Detect which cell encompasses the target text, then output its [x, y] center coordinate. 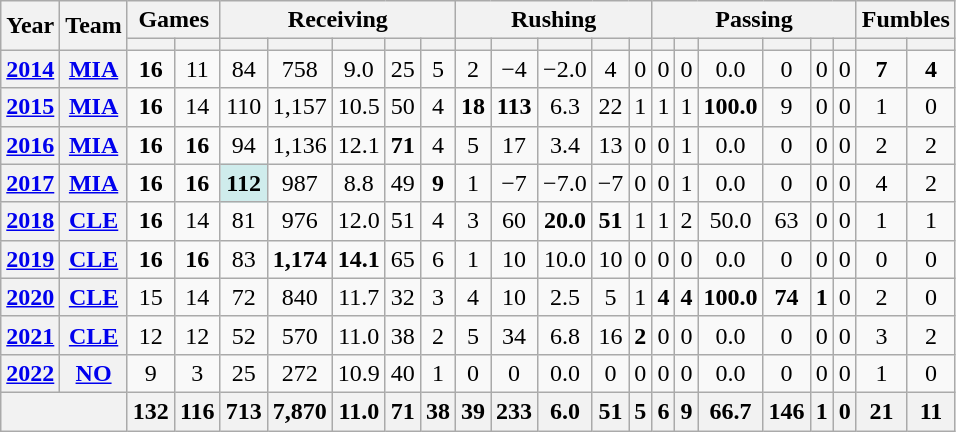
6.0 [566, 411]
2019 [30, 259]
3.4 [566, 145]
60 [514, 221]
22 [610, 107]
74 [786, 297]
2015 [30, 107]
2021 [30, 335]
272 [300, 373]
10.9 [358, 373]
50.0 [730, 221]
713 [244, 411]
−2.0 [566, 69]
7 [881, 69]
39 [472, 411]
132 [150, 411]
17 [514, 145]
7,870 [300, 411]
66.7 [730, 411]
758 [300, 69]
52 [244, 335]
13 [610, 145]
15 [150, 297]
112 [244, 183]
1,157 [300, 107]
49 [402, 183]
72 [244, 297]
−4 [514, 69]
14.1 [358, 259]
−7.0 [566, 183]
83 [244, 259]
10.5 [358, 107]
8.8 [358, 183]
NO [94, 373]
6.8 [566, 335]
Passing [754, 20]
116 [197, 411]
12.1 [358, 145]
2016 [30, 145]
94 [244, 145]
1,136 [300, 145]
Receiving [338, 20]
Rushing [553, 20]
11.7 [358, 297]
840 [300, 297]
2022 [30, 373]
Fumbles [906, 20]
34 [514, 335]
976 [300, 221]
570 [300, 335]
9.0 [358, 69]
146 [786, 411]
Year [30, 26]
20.0 [566, 221]
32 [402, 297]
1,174 [300, 259]
2.5 [566, 297]
63 [786, 221]
21 [881, 411]
40 [402, 373]
2017 [30, 183]
Games [174, 20]
18 [472, 107]
10.0 [566, 259]
50 [402, 107]
2020 [30, 297]
81 [244, 221]
233 [514, 411]
113 [514, 107]
84 [244, 69]
65 [402, 259]
2014 [30, 69]
110 [244, 107]
987 [300, 183]
12.0 [358, 221]
Team [94, 26]
6.3 [566, 107]
2018 [30, 221]
